Detect which cell encompasses the target text, then output its (X, Y) center coordinate. 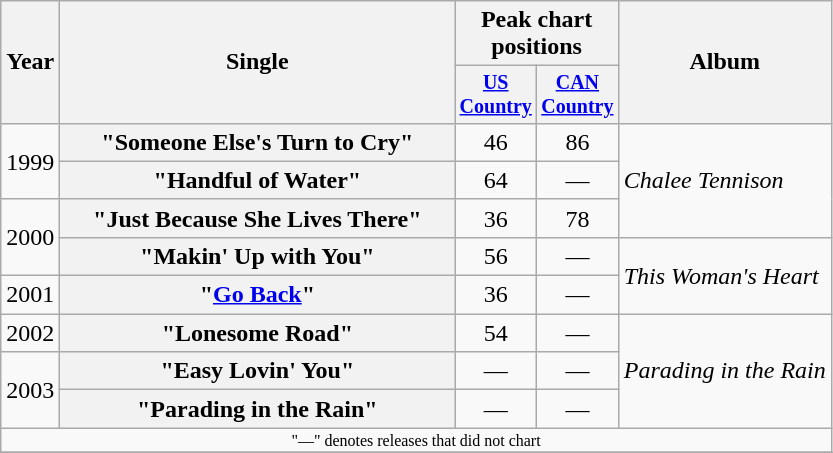
"Lonesome Road" (258, 333)
2000 (30, 237)
"Go Back" (258, 295)
54 (496, 333)
2001 (30, 295)
US Country (496, 94)
"Makin' Up with You" (258, 256)
2003 (30, 390)
Year (30, 62)
CAN Country (578, 94)
"Parading in the Rain" (258, 409)
"Someone Else's Turn to Cry" (258, 142)
46 (496, 142)
Parading in the Rain (724, 371)
"Easy Lovin' You" (258, 371)
"Handful of Water" (258, 180)
This Woman's Heart (724, 275)
"—" denotes releases that did not chart (416, 440)
78 (578, 218)
Single (258, 62)
64 (496, 180)
56 (496, 256)
"Just Because She Lives There" (258, 218)
Album (724, 62)
Chalee Tennison (724, 180)
Peak chartpositions (536, 34)
2002 (30, 333)
86 (578, 142)
1999 (30, 161)
